Identify which cell holds the provided text, then report its [X, Y] central coordinate. 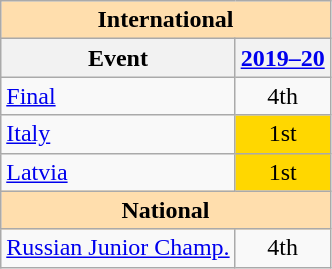
Final [118, 96]
Italy [118, 134]
National [166, 210]
2019–20 [282, 58]
Latvia [118, 172]
Event [118, 58]
International [166, 20]
Russian Junior Champ. [118, 248]
